Extract the (x, y) coordinate from the center of the cell holding the provided text.  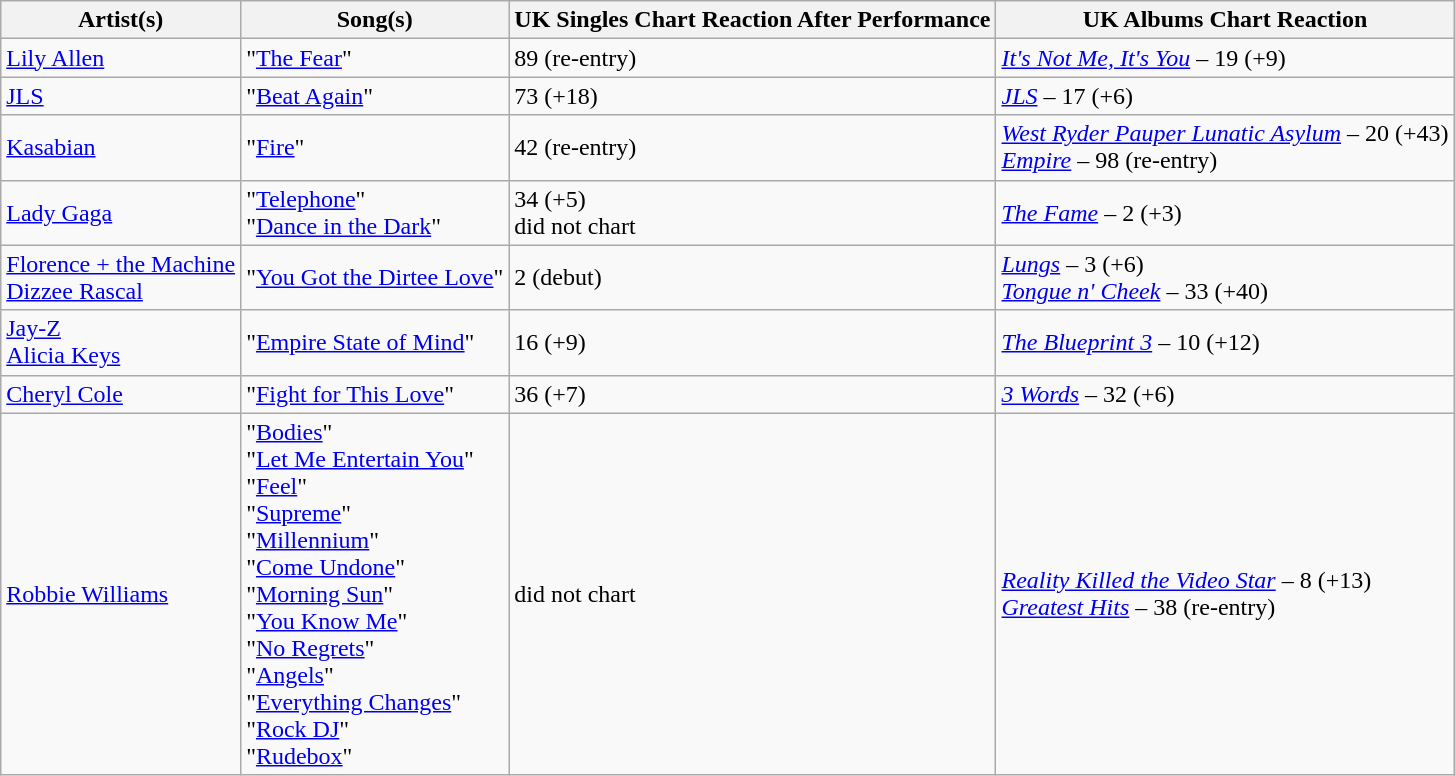
34 (+5)did not chart (752, 212)
Lungs – 3 (+6) Tongue n' Cheek – 33 (+40) (1225, 278)
73 (+18) (752, 96)
"The Fear" (375, 58)
89 (re-entry) (752, 58)
"Empire State of Mind" (375, 342)
Lily Allen (121, 58)
The Blueprint 3 – 10 (+12) (1225, 342)
Robbie Williams (121, 594)
Cheryl Cole (121, 394)
Jay-Z Alicia Keys (121, 342)
Kasabian (121, 148)
JLS (121, 96)
It's Not Me, It's You – 19 (+9) (1225, 58)
"Fire" (375, 148)
"Fight for This Love" (375, 394)
West Ryder Pauper Lunatic Asylum – 20 (+43)Empire – 98 (re-entry) (1225, 148)
Reality Killed the Video Star – 8 (+13)Greatest Hits – 38 (re-entry) (1225, 594)
UK Albums Chart Reaction (1225, 20)
"Telephone" "Dance in the Dark" (375, 212)
3 Words – 32 (+6) (1225, 394)
Florence + the MachineDizzee Rascal (121, 278)
"Beat Again" (375, 96)
"You Got the Dirtee Love" (375, 278)
Artist(s) (121, 20)
JLS – 17 (+6) (1225, 96)
Song(s) (375, 20)
UK Singles Chart Reaction After Performance (752, 20)
did not chart (752, 594)
16 (+9) (752, 342)
36 (+7) (752, 394)
42 (re-entry) (752, 148)
2 (debut) (752, 278)
The Fame – 2 (+3) (1225, 212)
Lady Gaga (121, 212)
